Search for the cell housing the specified text and yield its (X, Y) center coordinate. 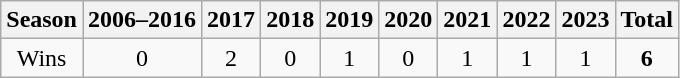
2023 (586, 20)
Total (647, 20)
2006–2016 (142, 20)
2018 (290, 20)
2021 (468, 20)
2 (232, 58)
Season (42, 20)
Wins (42, 58)
2022 (526, 20)
6 (647, 58)
2019 (350, 20)
2020 (408, 20)
2017 (232, 20)
